Scan for the cell matching the given text and deliver its (X, Y) coordinate at center. 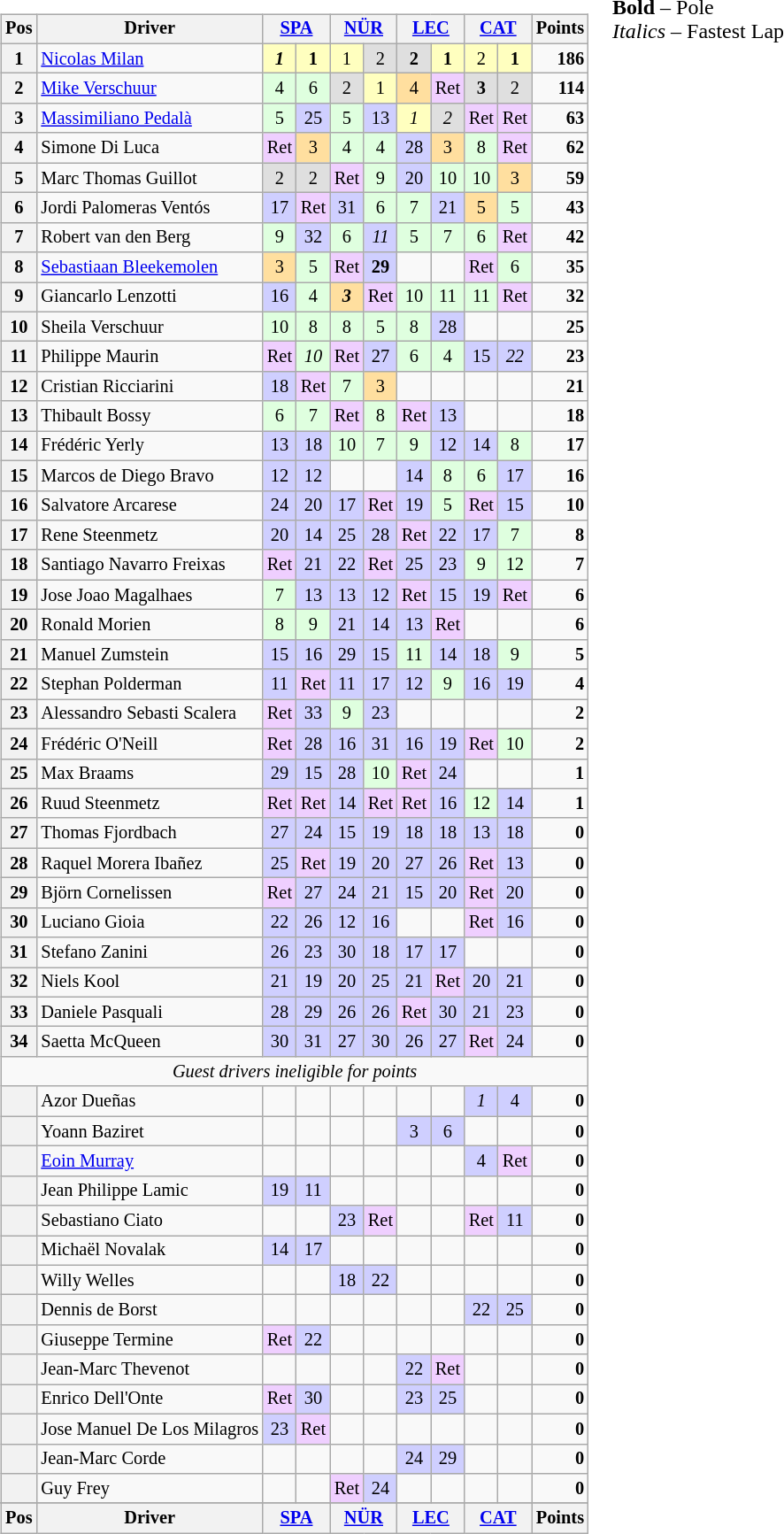
Sebastiano Ciato (149, 1221)
Sheila Verschuur (149, 327)
42 (560, 237)
Ronald Morien (149, 625)
Björn Cornelissen (149, 893)
Marcos de Diego Bravo (149, 475)
63 (560, 119)
Giuseppe Termine (149, 1340)
Simone Di Luca (149, 148)
Enrico Dell'Onte (149, 1399)
Raquel Morera Ibañez (149, 863)
Jose Manuel De Los Milagros (149, 1429)
Willy Welles (149, 1280)
Robert van den Berg (149, 237)
Guest drivers ineligible for points (295, 1072)
Philippe Maurin (149, 357)
186 (560, 58)
Alessandro Sebasti Scalera (149, 714)
Giancarlo Lenzotti (149, 297)
Jean-Marc Corde (149, 1459)
Ruud Steenmetz (149, 804)
Guy Frey (149, 1489)
114 (560, 89)
Rene Steenmetz (149, 536)
43 (560, 208)
Salvatore Arcarese (149, 505)
Santiago Navarro Freixas (149, 565)
35 (560, 267)
59 (560, 178)
Thomas Fjordbach (149, 833)
Luciano Gioia (149, 922)
Max Braams (149, 774)
Jean Philippe Lamic (149, 1191)
Thibault Bossy (149, 416)
Stephan Polderman (149, 684)
Stefano Zanini (149, 952)
Marc Thomas Guillot (149, 178)
34 (19, 1042)
Jordi Palomeras Ventós (149, 208)
Massimiliano Pedalà (149, 119)
Niels Kool (149, 983)
Dennis de Borst (149, 1310)
Michaël Novalak (149, 1251)
Cristian Ricciarini (149, 387)
Jose Joao Magalhaes (149, 595)
Frédéric Yerly (149, 446)
Azor Dueñas (149, 1101)
Manuel Zumstein (149, 654)
Saetta McQueen (149, 1042)
Yoann Baziret (149, 1131)
Mike Verschuur (149, 89)
Jean-Marc Thevenot (149, 1369)
62 (560, 148)
Eoin Murray (149, 1161)
Sebastiaan Bleekemolen (149, 267)
Daniele Pasquali (149, 1012)
Frédéric O'Neill (149, 744)
Nicolas Milan (149, 58)
